Find where the given text appears and provide that cell's center as (x, y) coordinate. 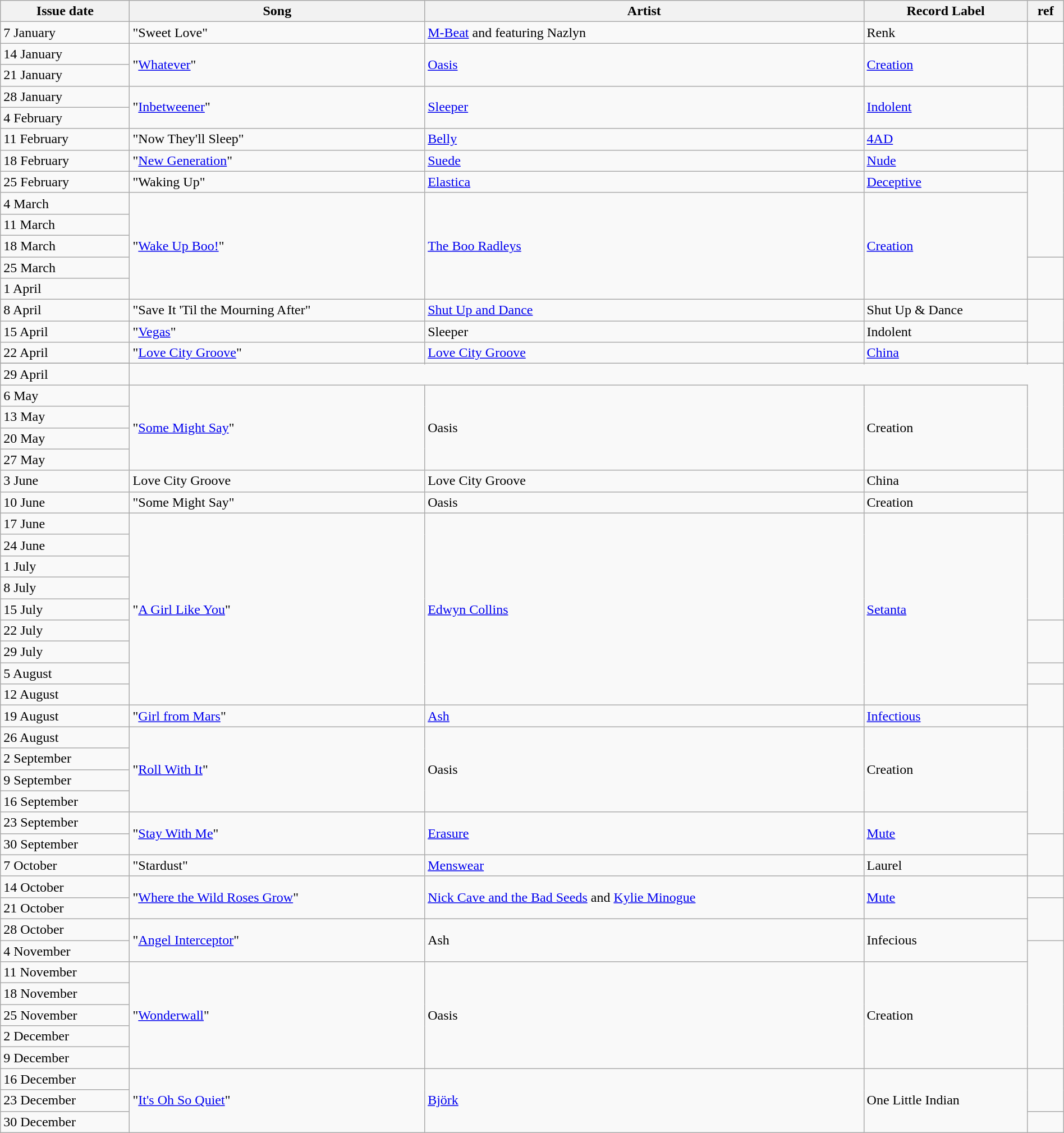
9 December (65, 1058)
8 July (65, 588)
Elastica (644, 182)
Laurel (946, 865)
"Love City Groove" (277, 353)
23 September (65, 823)
14 October (65, 887)
"A Girl Like You" (277, 609)
16 September (65, 801)
11 November (65, 973)
"New Generation" (277, 160)
Edwyn Collins (644, 609)
29 April (65, 374)
Nude (946, 160)
"Sweet Love" (277, 33)
Deceptive (946, 182)
One Little Indian (946, 1100)
Erasure (644, 833)
"Wake Up Boo!" (277, 246)
30 September (65, 844)
ref (1045, 11)
M-Beat and featuring Nazlyn (644, 33)
12 August (65, 695)
14 January (65, 54)
"Where the Wild Roses Grow" (277, 897)
28 January (65, 97)
"Angel Interceptor" (277, 940)
Björk (644, 1100)
3 June (65, 481)
4 November (65, 951)
17 June (65, 524)
23 December (65, 1100)
26 August (65, 737)
7 October (65, 865)
4 March (65, 203)
19 August (65, 716)
"Stay With Me" (277, 833)
"Save It 'Til the Mourning After" (277, 310)
4 February (65, 118)
"Waking Up" (277, 182)
5 August (65, 673)
"Roll With It" (277, 769)
4AD (946, 139)
1 July (65, 566)
18 February (65, 160)
25 March (65, 268)
"Stardust" (277, 865)
10 June (65, 502)
Song (277, 11)
Artist (644, 11)
15 April (65, 332)
2 September (65, 759)
21 October (65, 908)
Nick Cave and the Bad Seeds and Kylie Minogue (644, 897)
Shut Up and Dance (644, 310)
18 March (65, 246)
Setanta (946, 609)
"Girl from Mars" (277, 716)
"Wonderwall" (277, 1015)
Issue date (65, 11)
20 May (65, 438)
30 December (65, 1122)
Infectious (946, 716)
"Vegas" (277, 332)
6 May (65, 396)
8 April (65, 310)
11 March (65, 224)
The Boo Radleys (644, 246)
18 November (65, 994)
27 May (65, 460)
Record Label (946, 11)
Menswear (644, 865)
24 June (65, 545)
2 December (65, 1036)
Renk (946, 33)
"Now They'll Sleep" (277, 139)
29 July (65, 652)
Belly (644, 139)
Infecious (946, 940)
16 December (65, 1079)
22 July (65, 631)
22 April (65, 353)
25 November (65, 1015)
"It's Oh So Quiet" (277, 1100)
"Whatever" (277, 65)
28 October (65, 929)
21 January (65, 75)
Suede (644, 160)
7 January (65, 33)
1 April (65, 289)
13 May (65, 417)
"Inbetweener" (277, 107)
9 September (65, 780)
25 February (65, 182)
Shut Up & Dance (946, 310)
15 July (65, 609)
11 February (65, 139)
